Extract the [x, y] coordinate from the center of the cell holding the provided text.  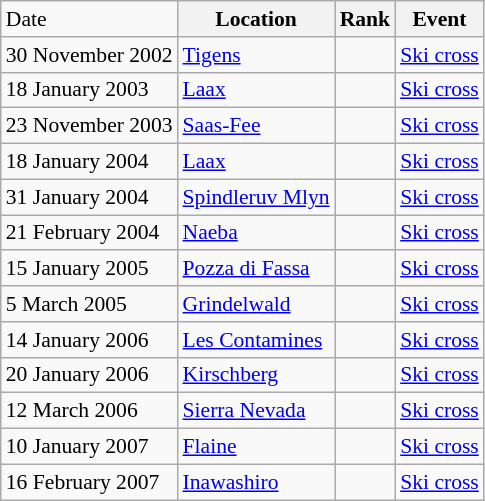
Location [256, 19]
Event [440, 19]
Tigens [256, 55]
Inawashiro [256, 482]
21 February 2004 [90, 233]
30 November 2002 [90, 55]
Les Contamines [256, 340]
Flaine [256, 447]
18 January 2003 [90, 90]
Kirschberg [256, 375]
12 March 2006 [90, 411]
Spindleruv Mlyn [256, 197]
Pozza di Fassa [256, 269]
31 January 2004 [90, 197]
18 January 2004 [90, 162]
15 January 2005 [90, 269]
Rank [366, 19]
Sierra Nevada [256, 411]
Grindelwald [256, 304]
20 January 2006 [90, 375]
Naeba [256, 233]
16 February 2007 [90, 482]
14 January 2006 [90, 340]
Saas-Fee [256, 126]
Date [90, 19]
5 March 2005 [90, 304]
10 January 2007 [90, 447]
23 November 2003 [90, 126]
